Scan for the cell matching the given text and deliver its [X, Y] coordinate at center. 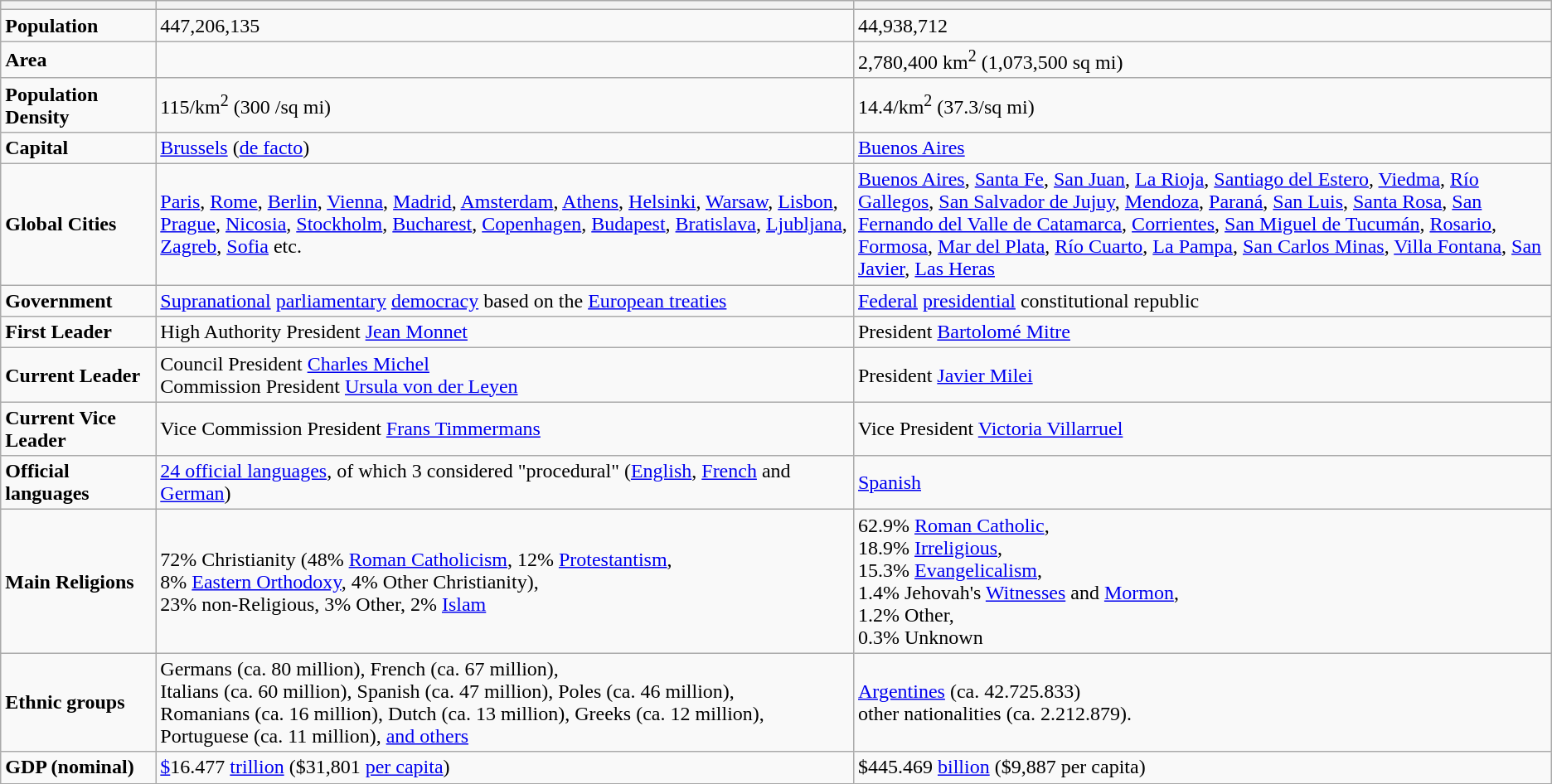
Global Cities [78, 225]
Official languages [78, 482]
Buenos Aires [1202, 148]
Vice President Victoria Villarruel [1202, 429]
Current Leader [78, 375]
President Bartolomé Mitre [1202, 332]
Capital [78, 148]
$445.469 billion ($9,887 per capita) [1202, 767]
GDP (nominal) [78, 767]
Council President Charles Michel Commission President Ursula von der Leyen [505, 375]
115/km2 (300 /sq mi) [505, 104]
Area [78, 60]
Current Vice Leader [78, 429]
Ethnic groups [78, 703]
44,938,712 [1202, 26]
Government [78, 301]
72% Christianity (48% Roman Catholicism, 12% Protestantism, 8% Eastern Orthodoxy, 4% Other Christianity), 23% non-Religious, 3% Other, 2% Islam [505, 582]
62.9% Roman Catholic, 18.9% Irreligious, 15.3% Evangelicalism, 1.4% Jehovah's Witnesses and Mormon, 1.2% Other, 0.3% Unknown [1202, 582]
First Leader [78, 332]
Argentines (ca. 42.725.833) other nationalities (ca. 2.212.879). [1202, 703]
$16.477 trillion ($31,801 per capita) [505, 767]
Spanish [1202, 482]
Federal presidential constitutional republic [1202, 301]
Brussels (de facto) [505, 148]
President Javier Milei [1202, 375]
2,780,400 km2 (1,073,500 sq mi) [1202, 60]
14.4/km2 (37.3/sq mi) [1202, 104]
High Authority President Jean Monnet [505, 332]
447,206,135 [505, 26]
Population [78, 26]
Population Density [78, 104]
Main Religions [78, 582]
24 official languages, of which 3 considered "procedural" (English, French and German) [505, 482]
Vice Commission President Frans Timmermans [505, 429]
Supranational parliamentary democracy based on the European treaties [505, 301]
